Pinpoint the cell where the given text exists, returning its [x, y] midpoint coordinate. 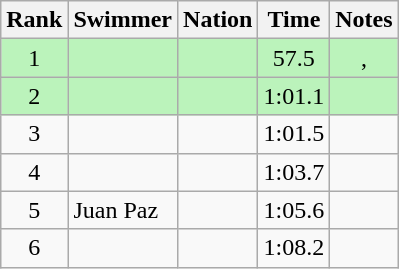
1:01.1 [294, 96]
3 [34, 134]
Swimmer [123, 20]
1:05.6 [294, 210]
57.5 [294, 58]
Rank [34, 20]
Nation [218, 20]
1:08.2 [294, 248]
1 [34, 58]
Juan Paz [123, 210]
Time [294, 20]
4 [34, 172]
1:03.7 [294, 172]
Notes [364, 20]
6 [34, 248]
5 [34, 210]
, [364, 58]
1:01.5 [294, 134]
2 [34, 96]
